Extract the (X, Y) coordinate from the center of the cell holding the provided text.  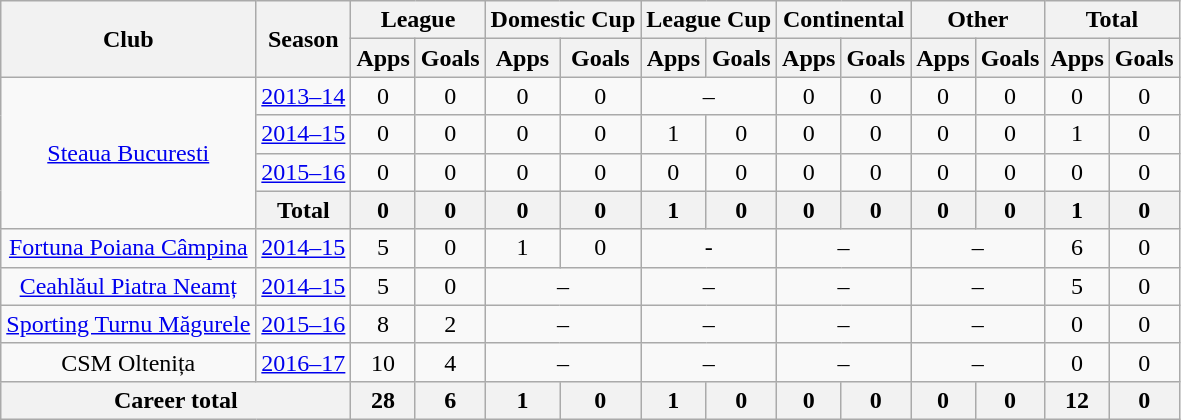
12 (1077, 400)
League Cup (709, 20)
League (418, 20)
Steaua Bucuresti (128, 153)
Sporting Turnu Măgurele (128, 324)
Ceahlăul Piatra Neamț (128, 286)
Fortuna Poiana Câmpina (128, 248)
- (709, 248)
4 (450, 362)
28 (383, 400)
2016–17 (304, 362)
Domestic Cup (563, 20)
2013–14 (304, 96)
2 (450, 324)
10 (383, 362)
Continental (844, 20)
Club (128, 39)
Career total (176, 400)
Season (304, 39)
Other (978, 20)
CSM Oltenița (128, 362)
8 (383, 324)
